For the text-containing cell, return its midpoint in (x, y) coordinate format. 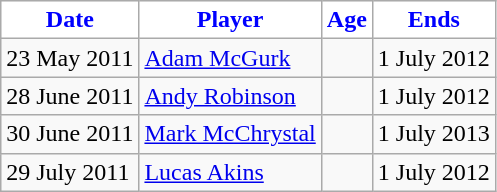
29 July 2011 (70, 172)
Date (70, 20)
Player (230, 20)
Age (346, 20)
Andy Robinson (230, 96)
1 July 2013 (434, 134)
23 May 2011 (70, 58)
Mark McChrystal (230, 134)
Lucas Akins (230, 172)
Adam McGurk (230, 58)
30 June 2011 (70, 134)
Ends (434, 20)
28 June 2011 (70, 96)
